Scan for the cell matching the given text and deliver its [X, Y] coordinate at center. 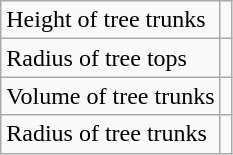
Radius of tree trunks [110, 134]
Volume of tree trunks [110, 96]
Radius of tree tops [110, 58]
Height of tree trunks [110, 20]
